Identify which cell holds the provided text, then report its [X, Y] central coordinate. 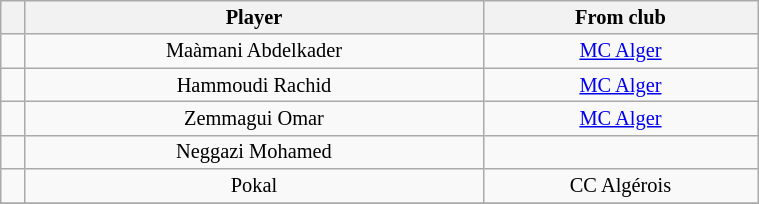
Hammoudi Rachid [254, 85]
Maàmani Abdelkader [254, 51]
Neggazi Mohamed [254, 152]
Player [254, 17]
From club [620, 17]
Zemmagui Omar [254, 118]
CC Algérois [620, 186]
Pokal [254, 186]
